Pinpoint the cell where the given text exists, returning its [X, Y] midpoint coordinate. 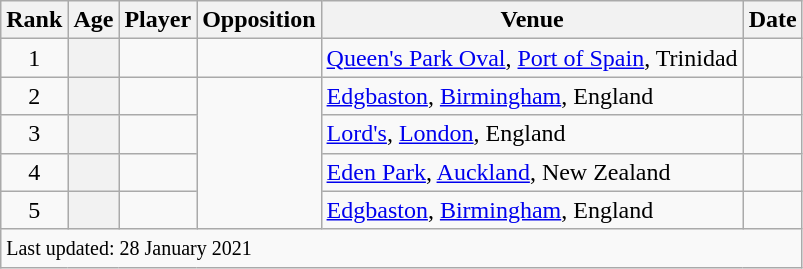
Eden Park, Auckland, New Zealand [532, 172]
Rank [34, 20]
Lord's, London, England [532, 134]
2 [34, 96]
1 [34, 58]
Age [94, 20]
Date [772, 20]
Venue [532, 20]
3 [34, 134]
Queen's Park Oval, Port of Spain, Trinidad [532, 58]
4 [34, 172]
Player [158, 20]
5 [34, 210]
Opposition [259, 20]
Last updated: 28 January 2021 [402, 248]
